Return (X, Y) of the center of cell containing provided text 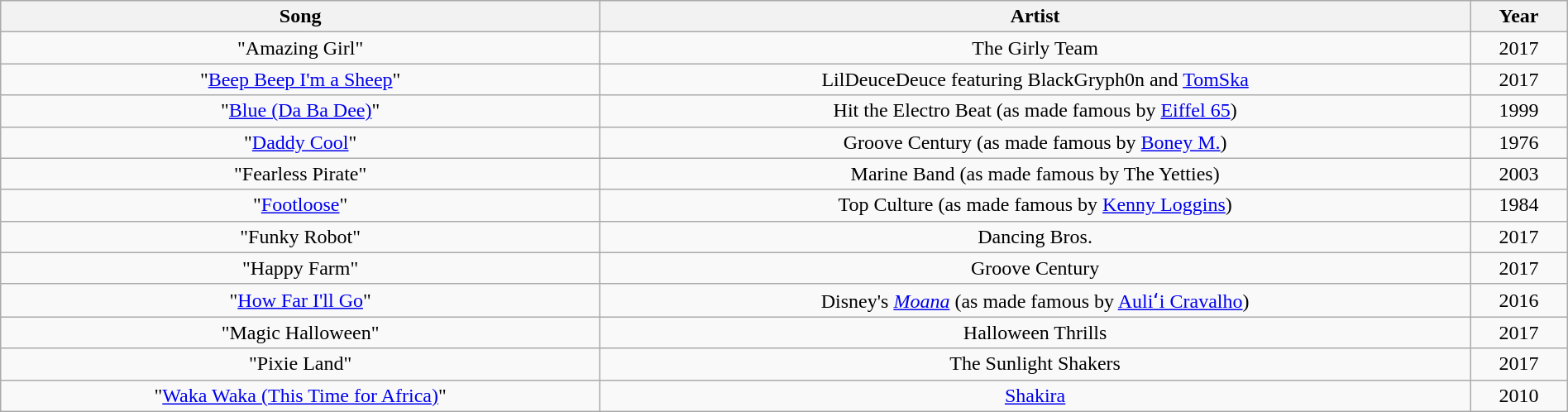
Dancing Bros. (1035, 237)
Groove Century (as made famous by Boney M.) (1035, 142)
Song (301, 17)
The Sunlight Shakers (1035, 364)
"Funky Robot" (301, 237)
1984 (1519, 205)
LilDeuceDeuce featuring BlackGryph0n and TomSka (1035, 79)
2003 (1519, 174)
2016 (1519, 300)
"Waka Waka (This Time for Africa)" (301, 395)
Artist (1035, 17)
"Fearless Pirate" (301, 174)
"Daddy Cool" (301, 142)
Halloween Thrills (1035, 333)
Shakira (1035, 395)
Top Culture (as made famous by Kenny Loggins) (1035, 205)
"Footloose" (301, 205)
"Happy Farm" (301, 268)
1976 (1519, 142)
"Magic Halloween" (301, 333)
Disney's Moana (as made famous by Auliʻi Cravalho) (1035, 300)
Marine Band (as made famous by The Yetties) (1035, 174)
1999 (1519, 111)
Year (1519, 17)
2010 (1519, 395)
"Amazing Girl" (301, 48)
"How Far I'll Go" (301, 300)
"Blue (Da Ba Dee)" (301, 111)
"Beep Beep I'm a Sheep" (301, 79)
"Pixie Land" (301, 364)
Hit the Electro Beat (as made famous by Eiffel 65) (1035, 111)
Groove Century (1035, 268)
The Girly Team (1035, 48)
